Pinpoint the cell where the given text exists, returning its (x, y) midpoint coordinate. 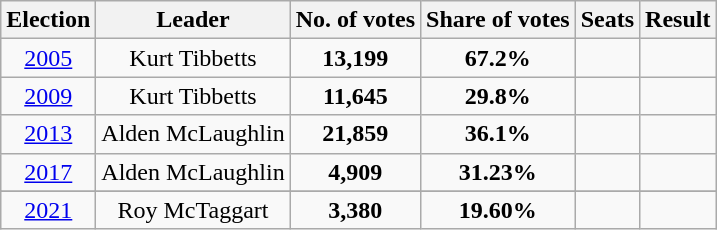
Result (678, 20)
3,380 (355, 210)
Roy McTaggart (193, 210)
2013 (48, 134)
2009 (48, 96)
No. of votes (355, 20)
Share of votes (498, 20)
2017 (48, 172)
2021 (48, 210)
Election (48, 20)
67.2% (498, 58)
Seats (607, 20)
29.8% (498, 96)
11,645 (355, 96)
13,199 (355, 58)
Leader (193, 20)
2005 (48, 58)
21,859 (355, 134)
36.1% (498, 134)
19.60% (498, 210)
4,909 (355, 172)
31.23% (498, 172)
